Determine the (X, Y) coordinate at the center of the cell enclosing the given text.  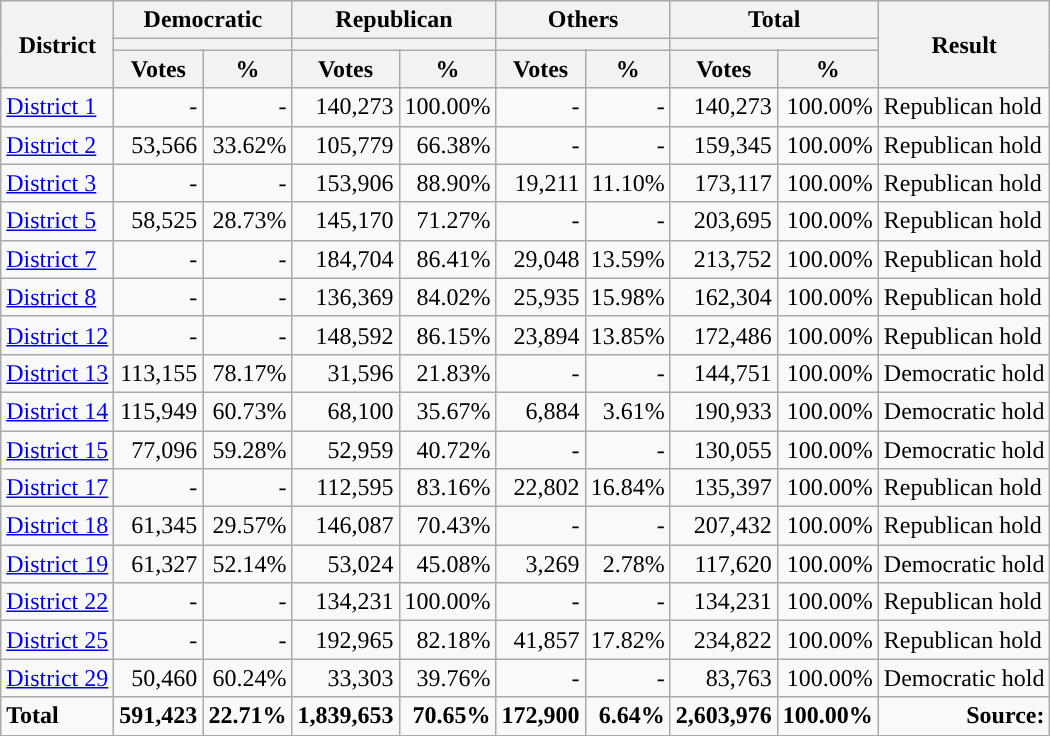
83.16% (448, 488)
41,857 (540, 640)
District 7 (58, 259)
Others (583, 20)
59.28% (248, 449)
45.08% (448, 564)
Source: (964, 716)
112,595 (346, 488)
6.64% (628, 716)
159,345 (724, 145)
146,087 (346, 526)
35.67% (448, 411)
Republican (394, 20)
District 2 (58, 145)
33.62% (248, 145)
29,048 (540, 259)
145,170 (346, 221)
13.85% (628, 335)
39.76% (448, 678)
153,906 (346, 183)
3,269 (540, 564)
District (58, 44)
23,894 (540, 335)
District 1 (58, 107)
192,965 (346, 640)
11.10% (628, 183)
78.17% (248, 373)
33,303 (346, 678)
213,752 (724, 259)
District 22 (58, 602)
60.24% (248, 678)
113,155 (158, 373)
16.84% (628, 488)
District 13 (58, 373)
28.73% (248, 221)
15.98% (628, 297)
6,884 (540, 411)
22,802 (540, 488)
2,603,976 (724, 716)
117,620 (724, 564)
172,486 (724, 335)
60.73% (248, 411)
District 5 (58, 221)
173,117 (724, 183)
71.27% (448, 221)
77,096 (158, 449)
50,460 (158, 678)
52.14% (248, 564)
203,695 (724, 221)
135,397 (724, 488)
District 12 (58, 335)
136,369 (346, 297)
13.59% (628, 259)
53,024 (346, 564)
86.41% (448, 259)
83,763 (724, 678)
53,566 (158, 145)
234,822 (724, 640)
66.38% (448, 145)
70.65% (448, 716)
District 14 (58, 411)
130,055 (724, 449)
25,935 (540, 297)
190,933 (724, 411)
148,592 (346, 335)
84.02% (448, 297)
70.43% (448, 526)
86.15% (448, 335)
District 3 (58, 183)
3.61% (628, 411)
58,525 (158, 221)
68,100 (346, 411)
District 19 (58, 564)
Democratic (203, 20)
88.90% (448, 183)
22.71% (248, 716)
2.78% (628, 564)
162,304 (724, 297)
District 8 (58, 297)
40.72% (448, 449)
District 18 (58, 526)
29.57% (248, 526)
District 25 (58, 640)
61,327 (158, 564)
105,779 (346, 145)
82.18% (448, 640)
21.83% (448, 373)
207,432 (724, 526)
Result (964, 44)
115,949 (158, 411)
591,423 (158, 716)
17.82% (628, 640)
184,704 (346, 259)
19,211 (540, 183)
52,959 (346, 449)
District 15 (58, 449)
1,839,653 (346, 716)
172,900 (540, 716)
61,345 (158, 526)
144,751 (724, 373)
District 29 (58, 678)
District 17 (58, 488)
31,596 (346, 373)
